Search for the cell housing the specified text and yield its [x, y] center coordinate. 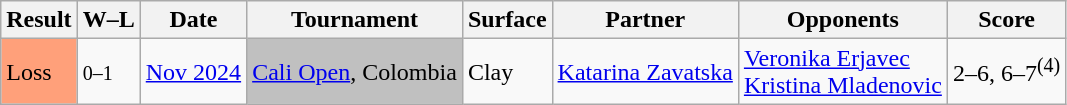
Nov 2024 [193, 72]
Score [1006, 20]
Partner [645, 20]
Katarina Zavatska [645, 72]
W–L [108, 20]
0–1 [108, 72]
Surface [507, 20]
Cali Open, Colombia [355, 72]
2–6, 6–7(4) [1006, 72]
Tournament [355, 20]
Date [193, 20]
Clay [507, 72]
Opponents [842, 20]
Result [39, 20]
Veronika Erjavec Kristina Mladenovic [842, 72]
Loss [39, 72]
